Return the (X, Y) coordinate for the center point of the cell that contains the specified text.  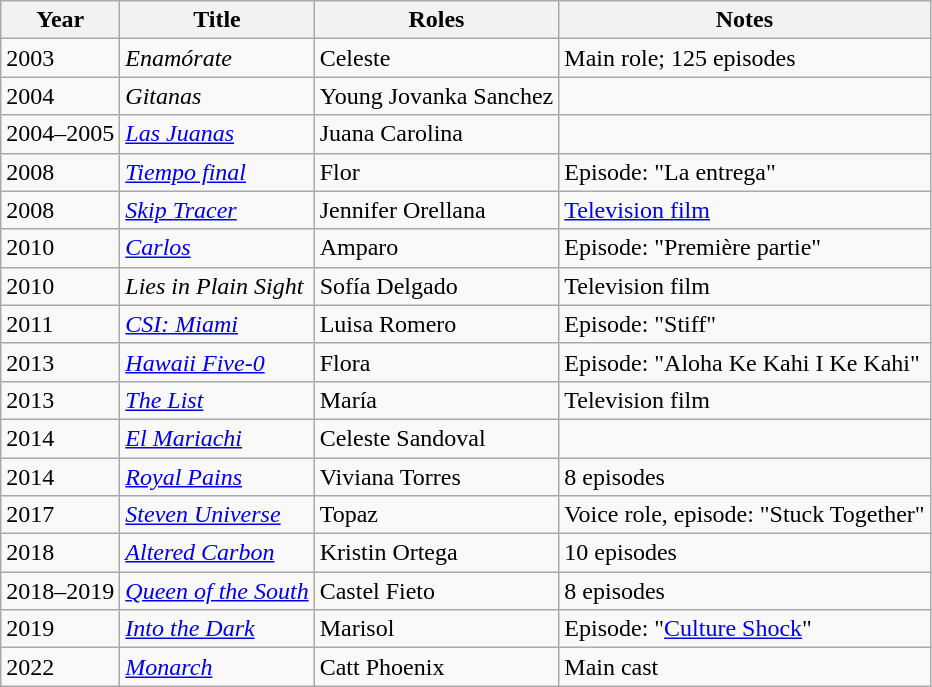
Notes (744, 20)
Episode: "Aloha Ke Kahi I Ke Kahi" (744, 362)
2004 (60, 96)
Steven Universe (217, 515)
Amparo (436, 248)
The List (217, 400)
Into the Dark (217, 629)
Main role; 125 episodes (744, 58)
2022 (60, 667)
Marisol (436, 629)
Hawaii Five-0 (217, 362)
2003 (60, 58)
2017 (60, 515)
Voice role, episode: "Stuck Together" (744, 515)
Catt Phoenix (436, 667)
2018–2019 (60, 591)
Enamórate (217, 58)
Flor (436, 172)
2018 (60, 553)
Title (217, 20)
Viviana Torres (436, 477)
Juana Carolina (436, 134)
2004–2005 (60, 134)
Episode: "Première partie" (744, 248)
Kristin Ortega (436, 553)
Tiempo final (217, 172)
2019 (60, 629)
Year (60, 20)
Episode: "Culture Shock" (744, 629)
Celeste Sandoval (436, 438)
Queen of the South (217, 591)
Gitanas (217, 96)
Young Jovanka Sanchez (436, 96)
2011 (60, 324)
Celeste (436, 58)
Main cast (744, 667)
Royal Pains (217, 477)
Altered Carbon (217, 553)
Roles (436, 20)
Flora (436, 362)
Skip Tracer (217, 210)
10 episodes (744, 553)
Luisa Romero (436, 324)
CSI: Miami (217, 324)
María (436, 400)
Episode: "Stiff" (744, 324)
Monarch (217, 667)
Topaz (436, 515)
Lies in Plain Sight (217, 286)
Carlos (217, 248)
Sofía Delgado (436, 286)
Jennifer Orellana (436, 210)
Episode: "La entrega" (744, 172)
El Mariachi (217, 438)
Las Juanas (217, 134)
Castel Fieto (436, 591)
